Determine the [x, y] coordinate at the center of the cell enclosing the given text.  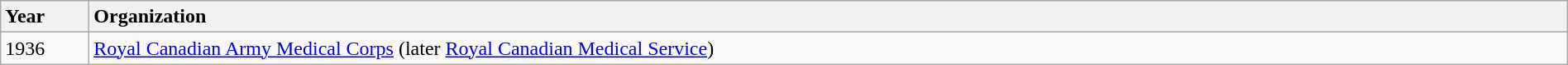
Year [45, 17]
Organization [829, 17]
Royal Canadian Army Medical Corps (later Royal Canadian Medical Service) [829, 48]
1936 [45, 48]
